Output the [x, y] coordinate of the center of the cell containing the given text.  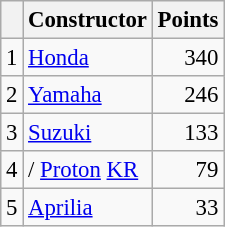
Points [188, 20]
Constructor [88, 20]
Suzuki [88, 133]
Aprilia [88, 208]
1 [12, 58]
Yamaha [88, 95]
5 [12, 208]
2 [12, 95]
/ Proton KR [88, 170]
133 [188, 133]
246 [188, 95]
Honda [88, 58]
3 [12, 133]
33 [188, 208]
4 [12, 170]
340 [188, 58]
79 [188, 170]
